Return the (X, Y) coordinate for the center point of the cell that contains the specified text.  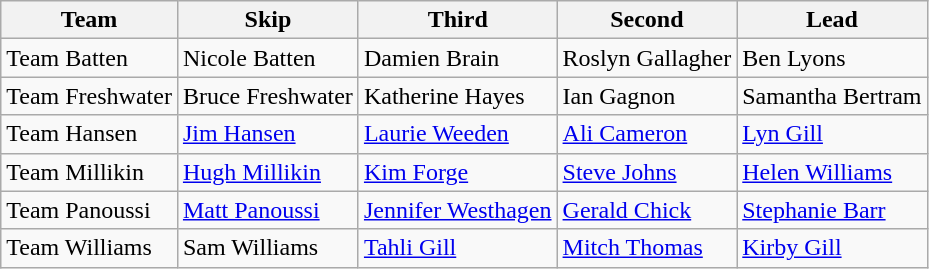
Lead (832, 20)
Sam Williams (268, 248)
Damien Brain (458, 58)
Team (90, 20)
Jennifer Westhagen (458, 210)
Skip (268, 20)
Roslyn Gallagher (647, 58)
Stephanie Barr (832, 210)
Team Panoussi (90, 210)
Ian Gagnon (647, 96)
Third (458, 20)
Steve Johns (647, 172)
Kim Forge (458, 172)
Mitch Thomas (647, 248)
Bruce Freshwater (268, 96)
Helen Williams (832, 172)
Ben Lyons (832, 58)
Nicole Batten (268, 58)
Katherine Hayes (458, 96)
Kirby Gill (832, 248)
Gerald Chick (647, 210)
Tahli Gill (458, 248)
Hugh Millikin (268, 172)
Team Millikin (90, 172)
Ali Cameron (647, 134)
Second (647, 20)
Samantha Bertram (832, 96)
Laurie Weeden (458, 134)
Matt Panoussi (268, 210)
Jim Hansen (268, 134)
Team Hansen (90, 134)
Team Batten (90, 58)
Team Freshwater (90, 96)
Lyn Gill (832, 134)
Team Williams (90, 248)
